Pinpoint the cell where the given text exists, returning its [X, Y] midpoint coordinate. 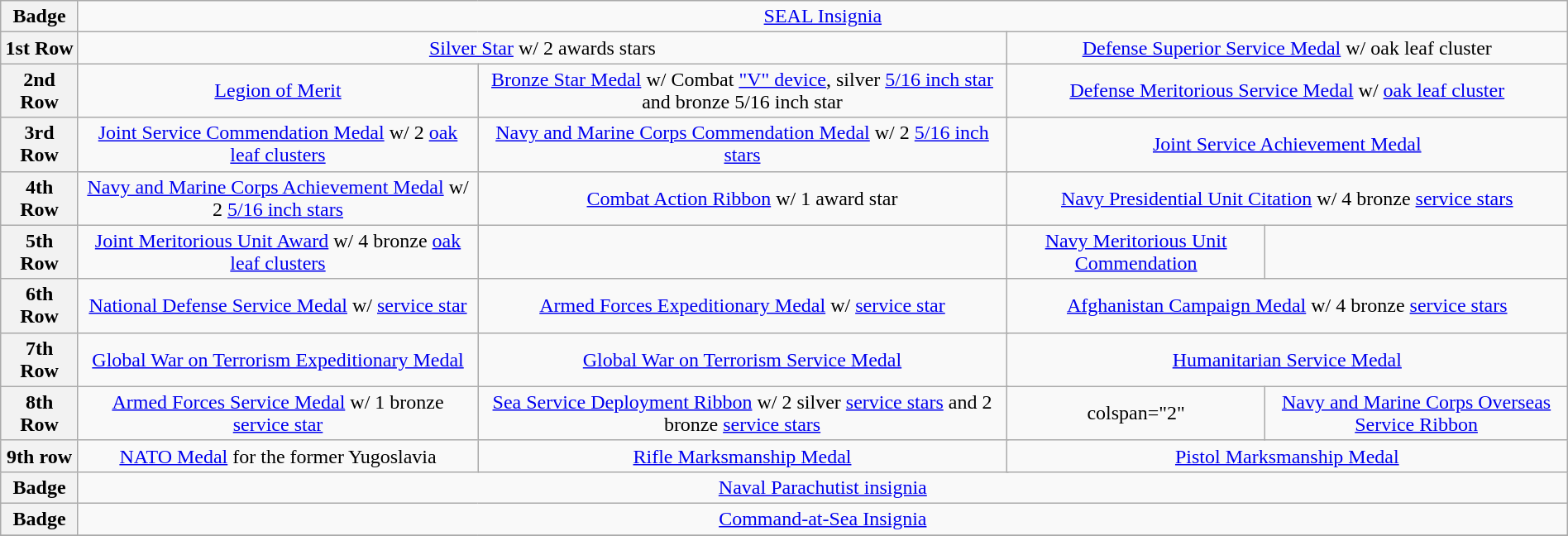
Navy and Marine Corps Achievement Medal w/ 2 5/16 inch stars [278, 199]
Bronze Star Medal w/ Combat "V" device, silver 5/16 inch star and bronze 5/16 inch star [743, 91]
colspan="2" [1136, 414]
Joint Meritorious Unit Award w/ 4 bronze oak leaf clusters [278, 251]
6th Row [40, 306]
Command-at-Sea Insignia [822, 519]
5th Row [40, 251]
Naval Parachutist insignia [822, 487]
Navy and Marine Corps Overseas Service Ribbon [1416, 414]
Defense Meritorious Service Medal w/ oak leaf cluster [1287, 91]
Navy and Marine Corps Commendation Medal w/ 2 5/16 inch stars [743, 144]
1st Row [40, 48]
Navy Meritorious Unit Commendation [1136, 251]
Joint Service Commendation Medal w/ 2 oak leaf clusters [278, 144]
Armed Forces Service Medal w/ 1 bronze service star [278, 414]
4th Row [40, 199]
Navy Presidential Unit Citation w/ 4 bronze service stars [1287, 199]
National Defense Service Medal w/ service star [278, 306]
Global War on Terrorism Expeditionary Medal [278, 359]
Rifle Marksmanship Medal [743, 456]
3rd Row [40, 144]
7th Row [40, 359]
Global War on Terrorism Service Medal [743, 359]
2nd Row [40, 91]
Armed Forces Expeditionary Medal w/ service star [743, 306]
Afghanistan Campaign Medal w/ 4 bronze service stars [1287, 306]
Humanitarian Service Medal [1287, 359]
Sea Service Deployment Ribbon w/ 2 silver service stars and 2 bronze service stars [743, 414]
Defense Superior Service Medal w/ oak leaf cluster [1287, 48]
8th Row [40, 414]
Pistol Marksmanship Medal [1287, 456]
Joint Service Achievement Medal [1287, 144]
9th row [40, 456]
Legion of Merit [278, 91]
NATO Medal for the former Yugoslavia [278, 456]
Combat Action Ribbon w/ 1 award star [743, 199]
SEAL Insignia [822, 17]
Silver Star w/ 2 awards stars [543, 48]
